Capture the cell that displays the provided text and extract its (X, Y) central coordinate. 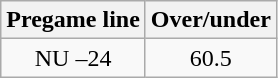
60.5 (210, 58)
Over/under (210, 20)
NU –24 (74, 58)
Pregame line (74, 20)
